For the text-containing cell, return its midpoint in (x, y) coordinate format. 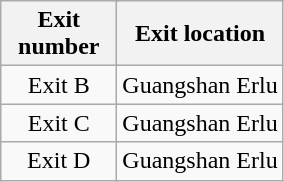
Exit D (59, 161)
Exit B (59, 85)
Exit number (59, 34)
Exit C (59, 123)
Exit location (200, 34)
